Return [X, Y] of the center of cell containing provided text 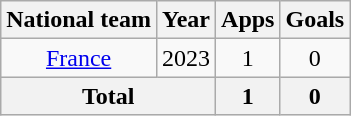
National team [79, 20]
Total [108, 96]
Year [186, 20]
2023 [186, 58]
Apps [248, 20]
France [79, 58]
Goals [315, 20]
